Output the (x, y) coordinate of the center of the cell containing the given text.  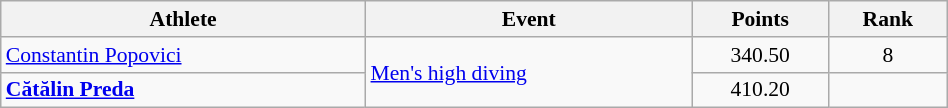
410.20 (760, 90)
Points (760, 19)
Athlete (184, 19)
Men's high diving (529, 72)
Constantin Popovici (184, 55)
8 (888, 55)
Cătălin Preda (184, 90)
340.50 (760, 55)
Rank (888, 19)
Event (529, 19)
